Capture the cell that displays the provided text and extract its (X, Y) central coordinate. 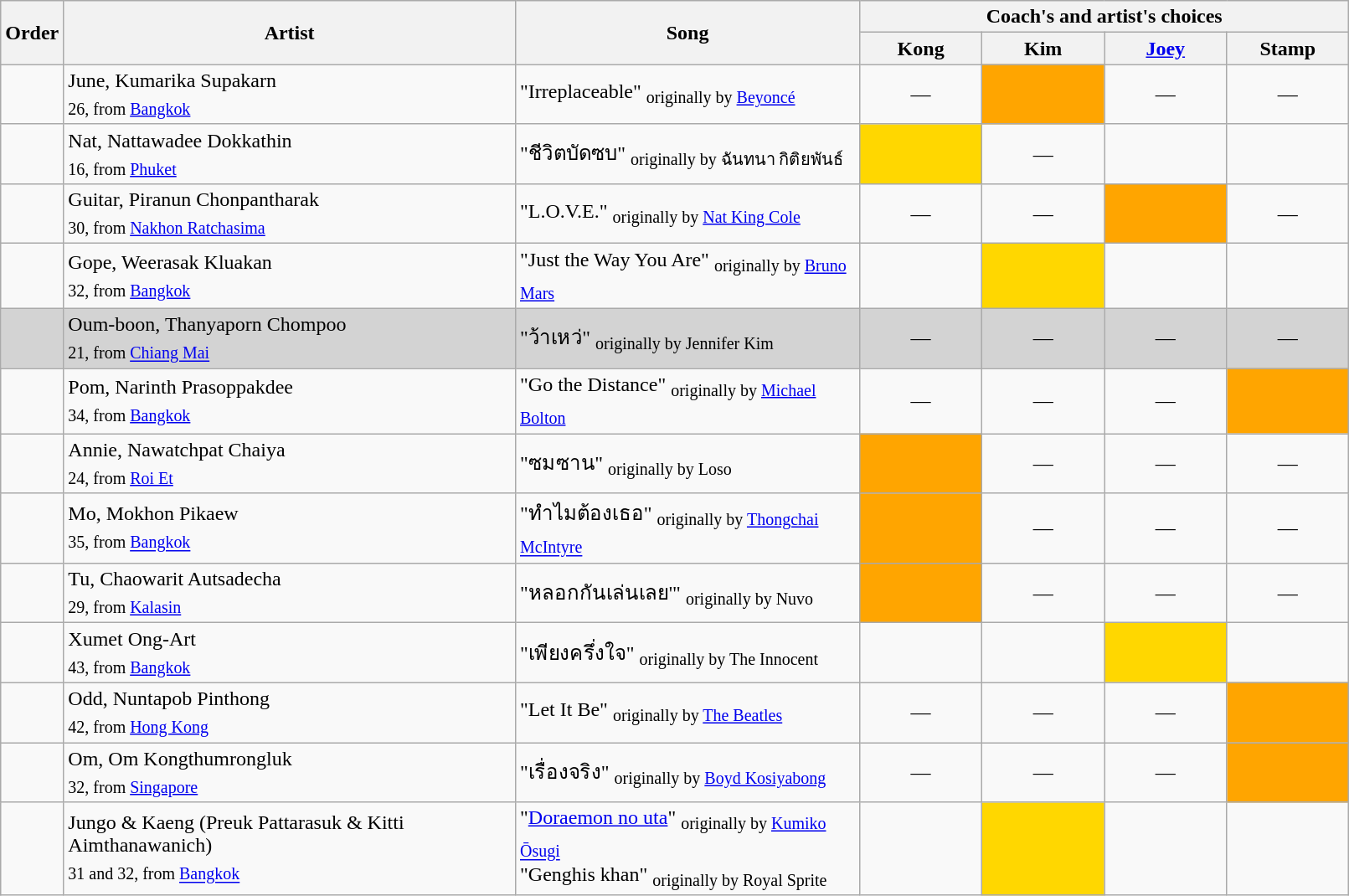
Xumet Ong-Art43, from Bangkok (290, 653)
Guitar, Piranun Chonpantharak30, from Nakhon Ratchasima (290, 214)
Tu, Chaowarit Autsadecha29, from Kalasin (290, 593)
Gope, Weerasak Kluakan32, from Bangkok (290, 276)
Jungo & Kaeng (Preuk Pattarasuk & Kitti Aimthanawanich)31 and 32, from Bangkok (290, 849)
"Doraemon no uta" originally by Kumiko Ōsugi "Genghis khan" originally by Royal Sprite (687, 849)
"Go the Distance" originally by Michael Bolton (687, 401)
Kong (921, 49)
Odd, Nuntapob Pinthong42, from Hong Kong (290, 712)
"Let It Be" originally by The Beatles (687, 712)
"L.O.V.E." originally by Nat King Cole (687, 214)
"เรื่องจริง" originally by Boyd Kosiyabong (687, 772)
"ทําไมต้องเธอ" originally by Thongchai McIntyre (687, 528)
Oum-boon, Thanyaporn Chompoo21, from Chiang Mai (290, 338)
Kim (1043, 49)
Song (687, 33)
"ชีวิตบัดซบ" originally by ฉันทนา กิติยพันธ์ (687, 154)
"ซมซาน" originally by Loso (687, 464)
"ว้าเหว่" originally by Jennifer Kim (687, 338)
Artist (290, 33)
Stamp (1288, 49)
"Just the Way You Are" originally by Bruno Mars (687, 276)
Coach's and artist's choices (1104, 17)
June, Kumarika Supakarn26, from Bangkok (290, 94)
Pom, Narinth Prasoppakdee34, from Bangkok (290, 401)
Om, Om Kongthumrongluk32, from Singapore (290, 772)
Order (32, 33)
"Irreplaceable" originally by Beyoncé (687, 94)
Joey (1166, 49)
"หลอกกันเล่นเลย'" originally by Nuvo (687, 593)
Annie, Nawatchpat Chaiya24, from Roi Et (290, 464)
Nat, Nattawadee Dokkathin16, from Phuket (290, 154)
Mo, Mokhon Pikaew35, from Bangkok (290, 528)
"เพียงครึ่งใจ" originally by The Innocent (687, 653)
